Capture the cell that displays the provided text and extract its (X, Y) central coordinate. 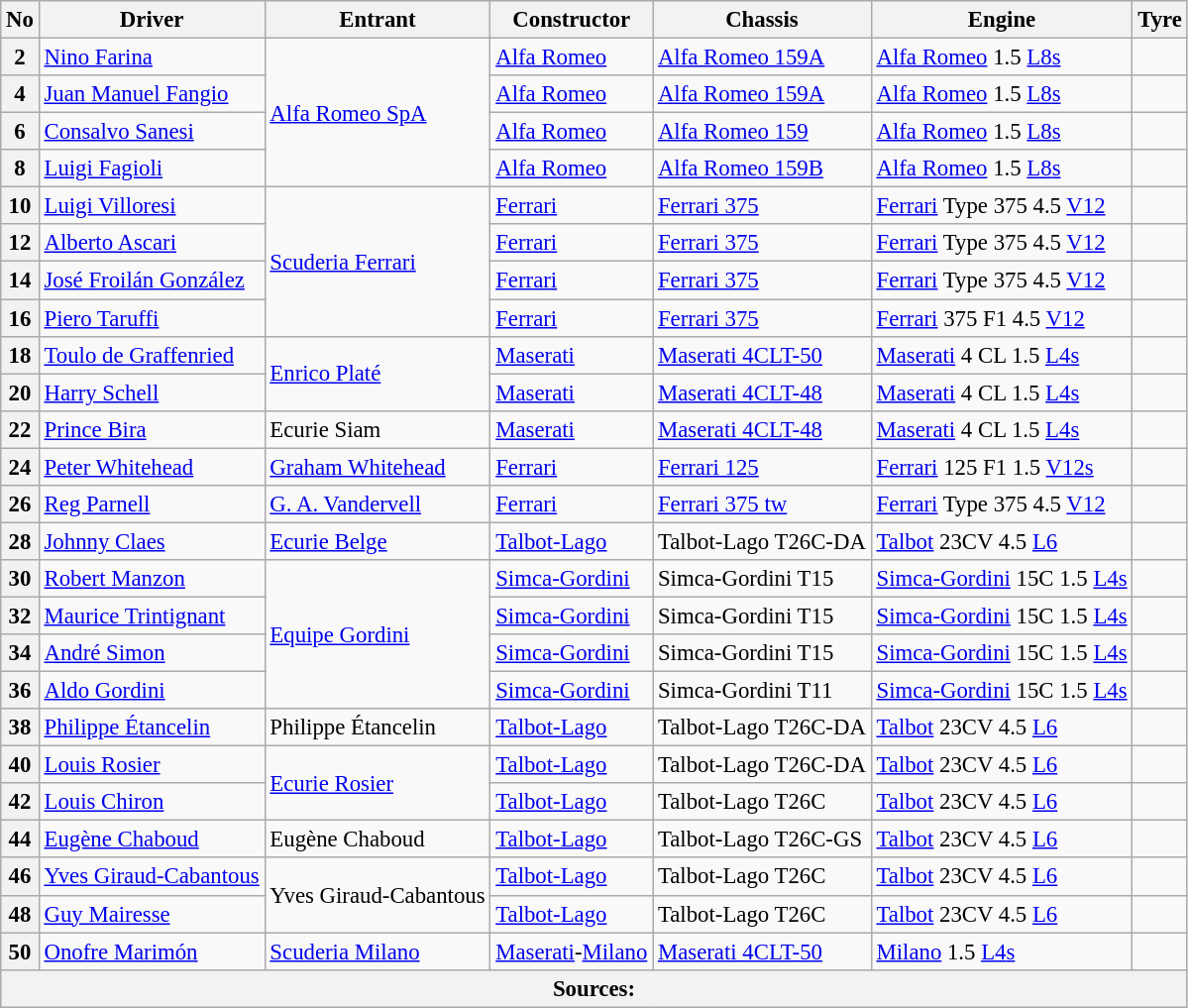
Alfa Romeo 159 (763, 132)
Piero Taruffi (152, 318)
10 (20, 206)
Maserati-Milano (572, 952)
Ferrari 375 tw (763, 504)
Ferrari 375 F1 4.5 V12 (1002, 318)
Peter Whitehead (152, 467)
48 (20, 914)
28 (20, 541)
G. A. Vandervell (378, 504)
Alfa Romeo SpA (378, 113)
Constructor (572, 20)
6 (20, 132)
André Simon (152, 653)
Nino Farina (152, 57)
Tyre (1159, 20)
Louis Chiron (152, 802)
Sources: (594, 988)
Ecurie Rosier (378, 783)
Driver (152, 20)
Ecurie Siam (378, 429)
Ferrari 125 F1 1.5 V12s (1002, 467)
Prince Bira (152, 429)
Alberto Ascari (152, 243)
12 (20, 243)
46 (20, 877)
Ecurie Belge (378, 541)
4 (20, 94)
Juan Manuel Fangio (152, 94)
Maurice Trintignant (152, 616)
Graham Whitehead (378, 467)
30 (20, 579)
Luigi Fagioli (152, 168)
Simca-Gordini T11 (763, 691)
Toulo de Graffenried (152, 355)
Enrico Platé (378, 373)
38 (20, 728)
Chassis (763, 20)
Aldo Gordini (152, 691)
24 (20, 467)
32 (20, 616)
22 (20, 429)
18 (20, 355)
Louis Rosier (152, 765)
Reg Parnell (152, 504)
44 (20, 840)
Consalvo Sanesi (152, 132)
20 (20, 392)
Robert Manzon (152, 579)
36 (20, 691)
40 (20, 765)
50 (20, 952)
2 (20, 57)
Alfa Romeo 159B (763, 168)
Equipe Gordini (378, 634)
Luigi Villoresi (152, 206)
34 (20, 653)
26 (20, 504)
Talbot-Lago T26C-GS (763, 840)
Guy Mairesse (152, 914)
Scuderia Milano (378, 952)
16 (20, 318)
Milano 1.5 L4s (1002, 952)
Entrant (378, 20)
42 (20, 802)
Engine (1002, 20)
José Froilán González (152, 280)
Harry Schell (152, 392)
8 (20, 168)
Johnny Claes (152, 541)
14 (20, 280)
Onofre Marimón (152, 952)
No (20, 20)
Ferrari 125 (763, 467)
Scuderia Ferrari (378, 262)
